Return [X, Y] of the center of cell containing provided text 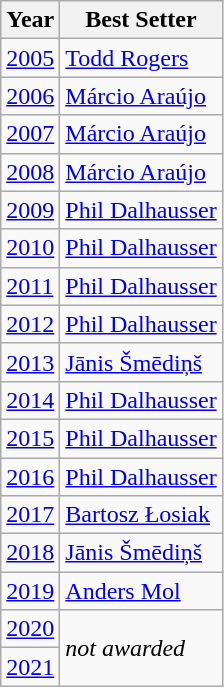
2013 [30, 362]
Best Setter [141, 20]
2019 [30, 591]
2006 [30, 96]
2012 [30, 324]
2021 [30, 667]
2015 [30, 438]
2005 [30, 58]
Year [30, 20]
2017 [30, 515]
2018 [30, 553]
2014 [30, 400]
Todd Rogers [141, 58]
2010 [30, 248]
2011 [30, 286]
Bartosz Łosiak [141, 515]
2020 [30, 629]
not awarded [141, 648]
2016 [30, 477]
2007 [30, 134]
2008 [30, 172]
Anders Mol [141, 591]
2009 [30, 210]
